From the cell containing the given text, extract its center point as (X, Y) coordinate. 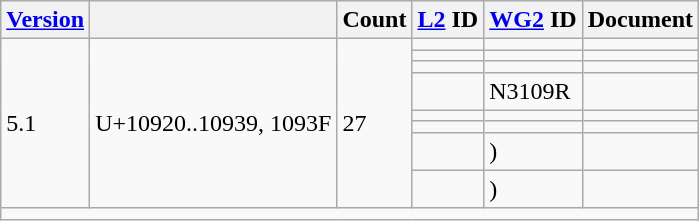
27 (374, 124)
Document (640, 20)
Version (46, 20)
N3109R (533, 91)
Count (374, 20)
L2 ID (448, 20)
WG2 ID (533, 20)
5.1 (46, 124)
U+10920..10939, 1093F (214, 124)
